Locate the cell with the specified text and output its (X, Y) center coordinate. 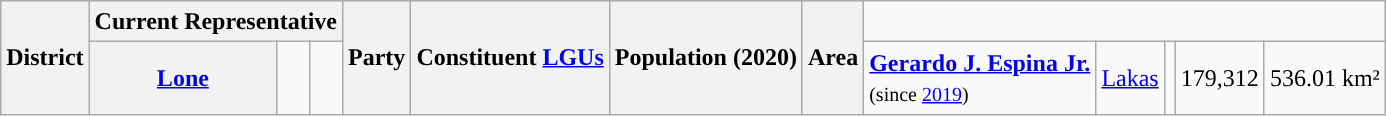
Lakas (1130, 78)
Party (377, 58)
Constituent LGUs (510, 58)
Current Representative (216, 22)
536.01 km² (1324, 78)
Lone (183, 78)
Population (2020) (706, 58)
Gerardo J. Espina Jr.(since 2019) (980, 78)
179,312 (1220, 78)
District (45, 58)
Area (832, 58)
